Capture the cell that displays the provided text and extract its [x, y] central coordinate. 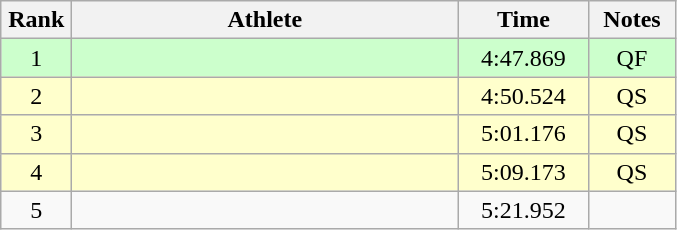
5:09.173 [524, 172]
4:47.869 [524, 58]
4 [36, 172]
5:01.176 [524, 134]
5:21.952 [524, 210]
QF [632, 58]
Time [524, 20]
5 [36, 210]
Notes [632, 20]
Athlete [265, 20]
1 [36, 58]
4:50.524 [524, 96]
Rank [36, 20]
3 [36, 134]
2 [36, 96]
